Provide the (X, Y) coordinate of the cell's center where the given text is located.  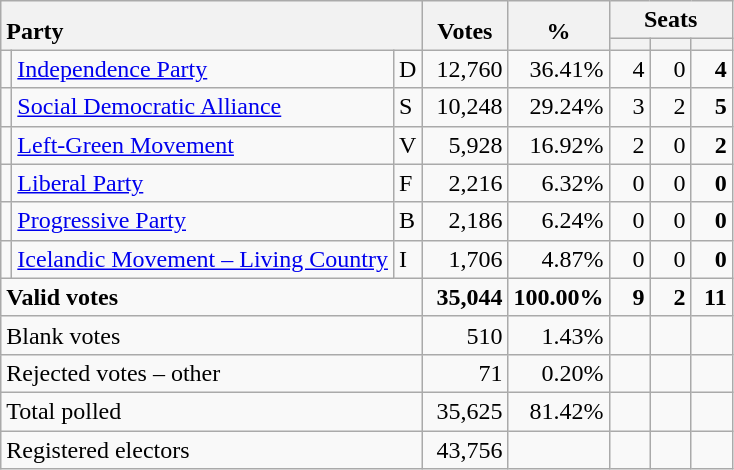
81.42% (558, 411)
6.24% (558, 221)
12,760 (465, 69)
16.92% (558, 145)
0.20% (558, 373)
36.41% (558, 69)
5,928 (465, 145)
510 (465, 335)
Party (212, 26)
Icelandic Movement – Living Country (203, 259)
2,216 (465, 183)
Blank votes (212, 335)
Rejected votes – other (212, 373)
Votes (465, 26)
% (558, 26)
Registered electors (212, 449)
F (407, 183)
4.87% (558, 259)
11 (712, 297)
S (407, 107)
Left-Green Movement (203, 145)
Total polled (212, 411)
Valid votes (212, 297)
V (407, 145)
35,044 (465, 297)
1,706 (465, 259)
35,625 (465, 411)
D (407, 69)
100.00% (558, 297)
Seats (670, 20)
2,186 (465, 221)
6.32% (558, 183)
Liberal Party (203, 183)
5 (712, 107)
1.43% (558, 335)
Progressive Party (203, 221)
Social Democratic Alliance (203, 107)
Independence Party (203, 69)
I (407, 259)
43,756 (465, 449)
3 (630, 107)
71 (465, 373)
29.24% (558, 107)
9 (630, 297)
B (407, 221)
10,248 (465, 107)
